Capture the cell that displays the provided text and extract its (X, Y) central coordinate. 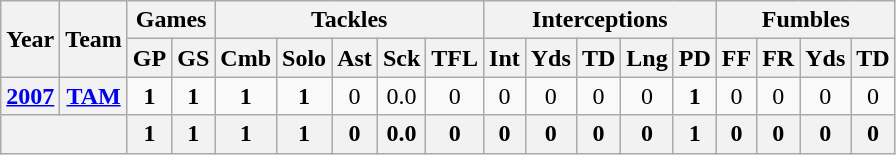
Int (505, 58)
Tackles (350, 20)
GS (194, 58)
Solo (304, 58)
TFL (455, 58)
TAM (94, 96)
PD (694, 58)
Sck (401, 58)
Fumbles (806, 20)
Year (30, 39)
Ast (355, 58)
2007 (30, 96)
FR (778, 58)
Team (94, 39)
FF (736, 58)
Lng (647, 58)
GP (149, 58)
Interceptions (600, 20)
Games (170, 20)
Cmb (246, 58)
